Return [X, Y] of the center of cell containing provided text 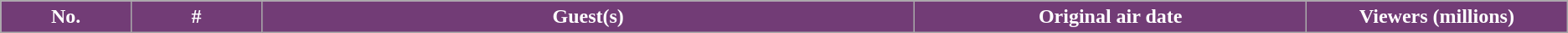
Original air date [1111, 17]
No. [66, 17]
# [197, 17]
Guest(s) [588, 17]
Viewers (millions) [1436, 17]
